For the text-containing cell, return its midpoint in (x, y) coordinate format. 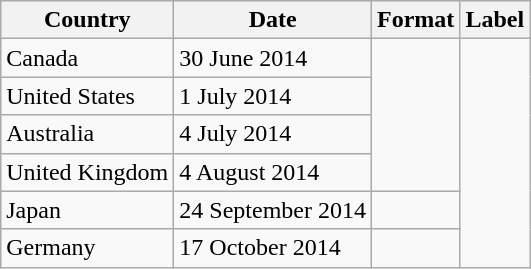
17 October 2014 (273, 248)
Label (495, 20)
30 June 2014 (273, 58)
1 July 2014 (273, 96)
Format (416, 20)
Australia (88, 134)
Country (88, 20)
United States (88, 96)
United Kingdom (88, 172)
Canada (88, 58)
Date (273, 20)
Germany (88, 248)
4 July 2014 (273, 134)
24 September 2014 (273, 210)
4 August 2014 (273, 172)
Japan (88, 210)
